Return [X, Y] of the center of cell containing provided text 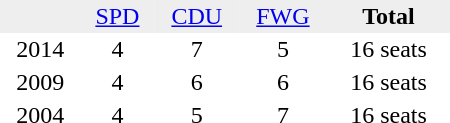
SPD [117, 16]
2009 [40, 82]
Total [388, 16]
5 [283, 50]
7 [197, 50]
CDU [197, 16]
2014 [40, 50]
FWG [283, 16]
